Identify which cell holds the provided text, then report its (X, Y) central coordinate. 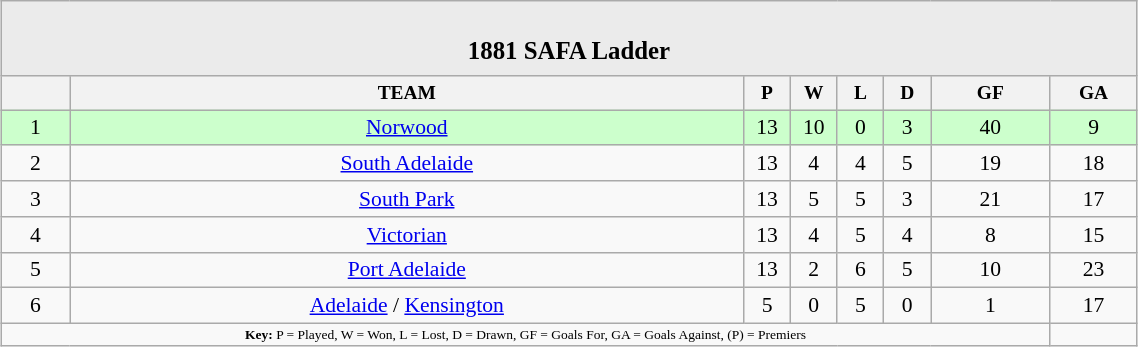
Norwood (407, 128)
18 (1094, 164)
GF (990, 94)
40 (990, 128)
8 (990, 235)
23 (1094, 270)
Adelaide / Kensington (407, 306)
Port Adelaide (407, 270)
L (860, 94)
South Park (407, 199)
TEAM (407, 94)
Key: P = Played, W = Won, L = Lost, D = Drawn, GF = Goals For, GA = Goals Against, (P) = Premiers (526, 335)
P (768, 94)
9 (1094, 128)
GA (1094, 94)
W (814, 94)
South Adelaide (407, 164)
21 (990, 199)
19 (990, 164)
Victorian (407, 235)
15 (1094, 235)
D (908, 94)
